Provide the [X, Y] coordinate of the cell's center where the given text is located.  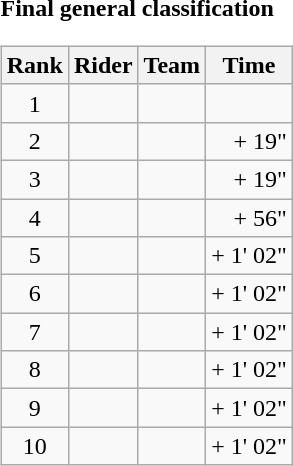
Rank [34, 65]
10 [34, 446]
Rider [103, 65]
1 [34, 103]
2 [34, 141]
6 [34, 294]
3 [34, 179]
9 [34, 408]
Time [250, 65]
5 [34, 256]
8 [34, 370]
4 [34, 217]
Team [172, 65]
+ 56" [250, 217]
7 [34, 332]
